Pinpoint the cell where the given text exists, returning its (x, y) midpoint coordinate. 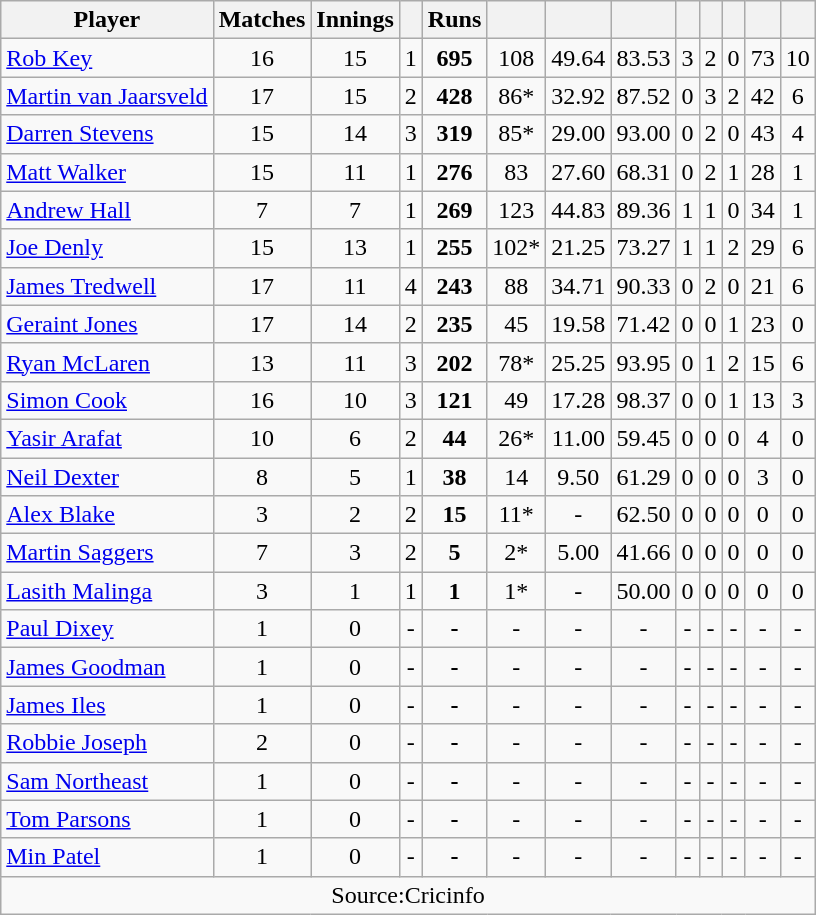
Innings (355, 20)
41.66 (644, 553)
8 (262, 477)
James Goodman (107, 667)
Simon Cook (107, 400)
98.37 (644, 400)
108 (516, 58)
Ryan McLaren (107, 362)
59.45 (644, 438)
93.95 (644, 362)
Martin Saggers (107, 553)
11.00 (578, 438)
Alex Blake (107, 515)
45 (516, 324)
90.33 (644, 286)
Yasir Arafat (107, 438)
121 (454, 400)
93.00 (644, 134)
2* (516, 553)
Darren Stevens (107, 134)
23 (762, 324)
243 (454, 286)
73.27 (644, 248)
21.25 (578, 248)
28 (762, 172)
Paul Dixey (107, 629)
Martin van Jaarsveld (107, 96)
428 (454, 96)
11* (516, 515)
34.71 (578, 286)
25.25 (578, 362)
235 (454, 324)
32.92 (578, 96)
83.53 (644, 58)
89.36 (644, 210)
88 (516, 286)
9.50 (578, 477)
38 (454, 477)
Source:Cricinfo (408, 895)
Runs (454, 20)
21 (762, 286)
255 (454, 248)
Robbie Joseph (107, 743)
1* (516, 591)
Tom Parsons (107, 819)
85* (516, 134)
17.28 (578, 400)
Min Patel (107, 857)
34 (762, 210)
319 (454, 134)
83 (516, 172)
Neil Dexter (107, 477)
Matt Walker (107, 172)
James Tredwell (107, 286)
Rob Key (107, 58)
695 (454, 58)
19.58 (578, 324)
102* (516, 248)
68.31 (644, 172)
61.29 (644, 477)
86* (516, 96)
Matches (262, 20)
71.42 (644, 324)
276 (454, 172)
Andrew Hall (107, 210)
49 (516, 400)
Sam Northeast (107, 781)
73 (762, 58)
49.64 (578, 58)
Lasith Malinga (107, 591)
123 (516, 210)
27.60 (578, 172)
269 (454, 210)
87.52 (644, 96)
Geraint Jones (107, 324)
78* (516, 362)
43 (762, 134)
44 (454, 438)
26* (516, 438)
29.00 (578, 134)
Player (107, 20)
62.50 (644, 515)
Joe Denly (107, 248)
29 (762, 248)
44.83 (578, 210)
50.00 (644, 591)
202 (454, 362)
James Iles (107, 705)
42 (762, 96)
5.00 (578, 553)
